Return [X, Y] of the center of cell containing provided text 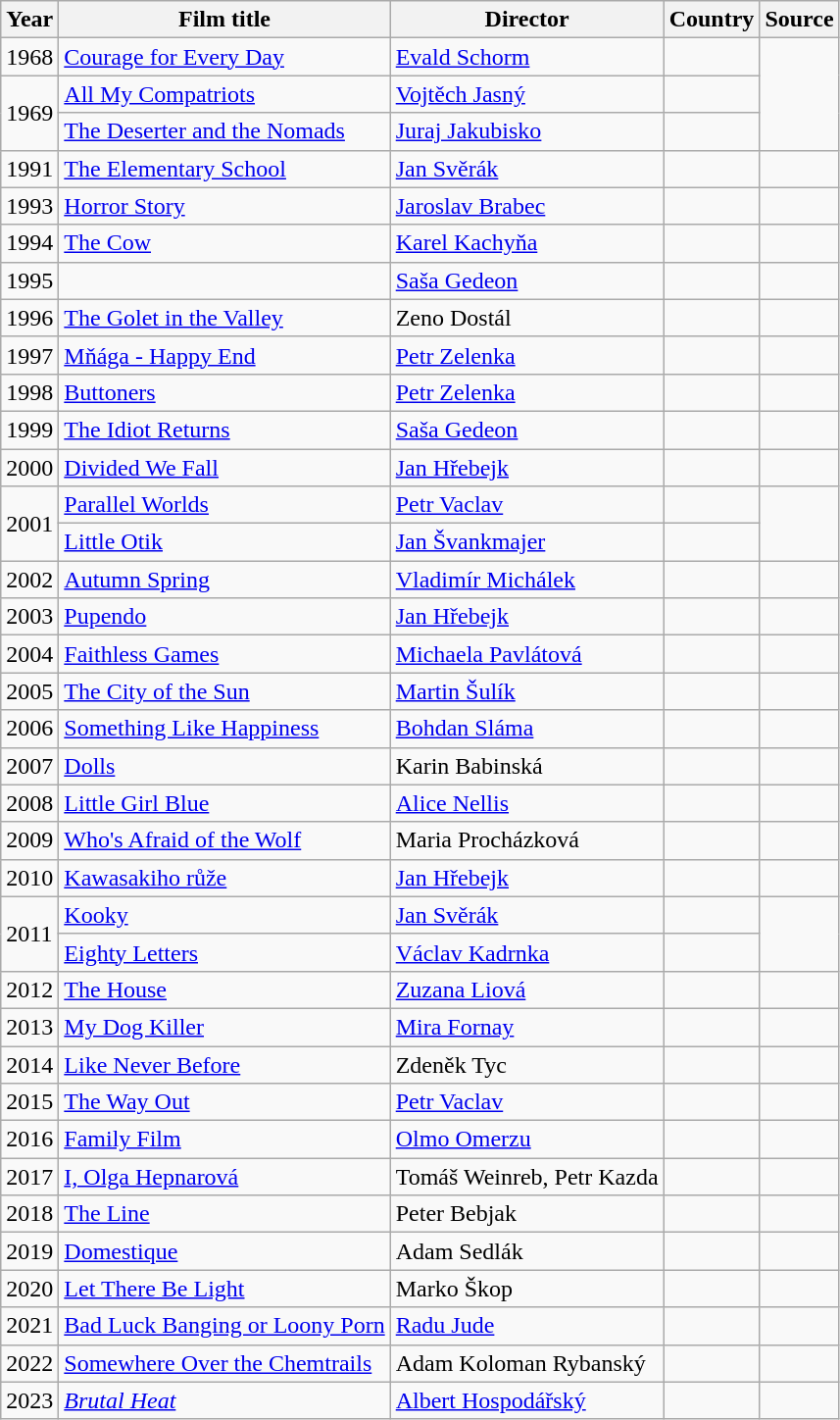
Jan Švankmajer [527, 542]
2013 [29, 1027]
Juraj Jakubisko [527, 131]
1995 [29, 280]
The Elementary School [224, 169]
2006 [29, 729]
Evald Schorm [527, 57]
2014 [29, 1064]
My Dog Killer [224, 1027]
Karin Babinská [527, 766]
2016 [29, 1140]
Marko Škop [527, 1289]
2021 [29, 1326]
2022 [29, 1363]
Martin Šulík [527, 691]
2002 [29, 580]
2012 [29, 989]
Mira Fornay [527, 1027]
Source [800, 20]
The Golet in the Valley [224, 318]
Kooky [224, 915]
2017 [29, 1177]
Film title [224, 20]
Faithless Games [224, 654]
Let There Be Light [224, 1289]
The Cow [224, 243]
Courage for Every Day [224, 57]
Zuzana Liová [527, 989]
Zdeněk Tyc [527, 1064]
Zeno Dostál [527, 318]
2003 [29, 617]
Buttoners [224, 392]
Year [29, 20]
Kawasakiho růže [224, 878]
2009 [29, 840]
The Idiot Returns [224, 430]
2000 [29, 468]
2020 [29, 1289]
2015 [29, 1102]
Brutal Heat [224, 1400]
1996 [29, 318]
The City of the Sun [224, 691]
Autumn Spring [224, 580]
1991 [29, 169]
Horror Story [224, 206]
1994 [29, 243]
1969 [29, 113]
2010 [29, 878]
Adam Koloman Rybanský [527, 1363]
Adam Sedlák [527, 1251]
All My Compatriots [224, 94]
Dolls [224, 766]
2018 [29, 1214]
Tomáš Weinreb, Petr Kazda [527, 1177]
Somewhere Over the Chemtrails [224, 1363]
Something Like Happiness [224, 729]
Vojtěch Jasný [527, 94]
Little Otik [224, 542]
Maria Procházková [527, 840]
Bohdan Sláma [527, 729]
Pupendo [224, 617]
I, Olga Hepnarová [224, 1177]
1993 [29, 206]
2007 [29, 766]
Jaroslav Brabec [527, 206]
2004 [29, 654]
Michaela Pavlátová [527, 654]
1999 [29, 430]
Country [712, 20]
Albert Hospodářský [527, 1400]
Director [527, 20]
2008 [29, 803]
1968 [29, 57]
1998 [29, 392]
Olmo Omerzu [527, 1140]
1997 [29, 355]
2001 [29, 524]
Eighty Letters [224, 952]
The Line [224, 1214]
Karel Kachyňa [527, 243]
The House [224, 989]
Parallel Worlds [224, 505]
Vladimír Michálek [527, 580]
2023 [29, 1400]
2019 [29, 1251]
2011 [29, 934]
Domestique [224, 1251]
Divided We Fall [224, 468]
The Way Out [224, 1102]
Václav Kadrnka [527, 952]
Like Never Before [224, 1064]
Peter Bebjak [527, 1214]
Alice Nellis [527, 803]
Radu Jude [527, 1326]
Little Girl Blue [224, 803]
2005 [29, 691]
The Deserter and the Nomads [224, 131]
Bad Luck Banging or Loony Porn [224, 1326]
Mňága - Happy End [224, 355]
Who's Afraid of the Wolf [224, 840]
Family Film [224, 1140]
